Capture the cell that displays the provided text and extract its (x, y) central coordinate. 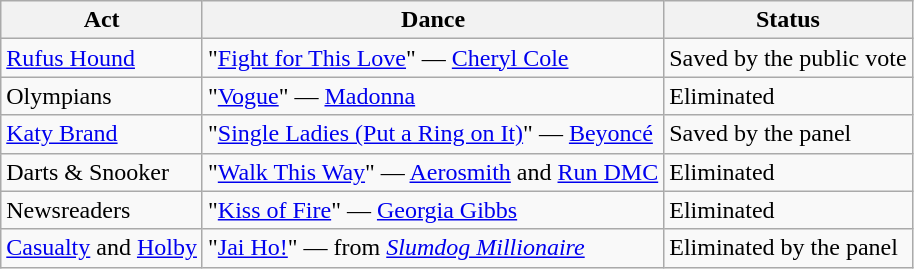
Newsreaders (102, 210)
"Fight for This Love" — Cheryl Cole (432, 58)
Darts & Snooker (102, 172)
"Walk This Way" — Aerosmith and Run DMC (432, 172)
Saved by the public vote (788, 58)
Katy Brand (102, 134)
Rufus Hound (102, 58)
"Vogue" — Madonna (432, 96)
Olympians (102, 96)
Eliminated by the panel (788, 248)
"Kiss of Fire" — Georgia Gibbs (432, 210)
Dance (432, 20)
Casualty and Holby (102, 248)
Status (788, 20)
"Jai Ho!" — from Slumdog Millionaire (432, 248)
"Single Ladies (Put a Ring on It)" — Beyoncé (432, 134)
Act (102, 20)
Saved by the panel (788, 134)
